Determine the (X, Y) coordinate at the center of the cell enclosing the given text.  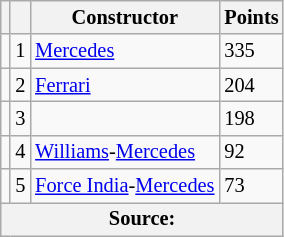
2 (20, 85)
5 (20, 186)
335 (251, 51)
4 (20, 152)
Mercedes (124, 51)
204 (251, 85)
Ferrari (124, 85)
Force India-Mercedes (124, 186)
73 (251, 186)
Williams-Mercedes (124, 152)
92 (251, 152)
1 (20, 51)
3 (20, 118)
198 (251, 118)
Constructor (124, 17)
Source: (142, 219)
Points (251, 17)
